Return [x, y] of the center of cell containing provided text 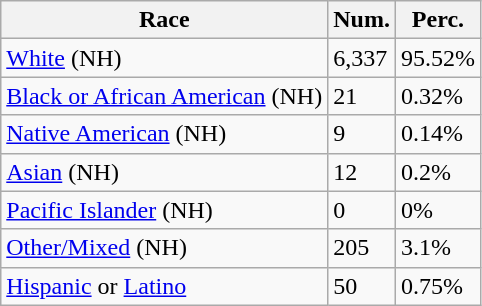
Pacific Islander (NH) [164, 210]
Native American (NH) [164, 134]
Race [164, 20]
Num. [362, 20]
21 [362, 96]
95.52% [438, 58]
0.32% [438, 96]
Hispanic or Latino [164, 286]
0.2% [438, 172]
Perc. [438, 20]
6,337 [362, 58]
3.1% [438, 248]
0.14% [438, 134]
205 [362, 248]
9 [362, 134]
0.75% [438, 286]
50 [362, 286]
Black or African American (NH) [164, 96]
0 [362, 210]
12 [362, 172]
0% [438, 210]
White (NH) [164, 58]
Other/Mixed (NH) [164, 248]
Asian (NH) [164, 172]
